Return (X, Y) of the center of cell containing provided text 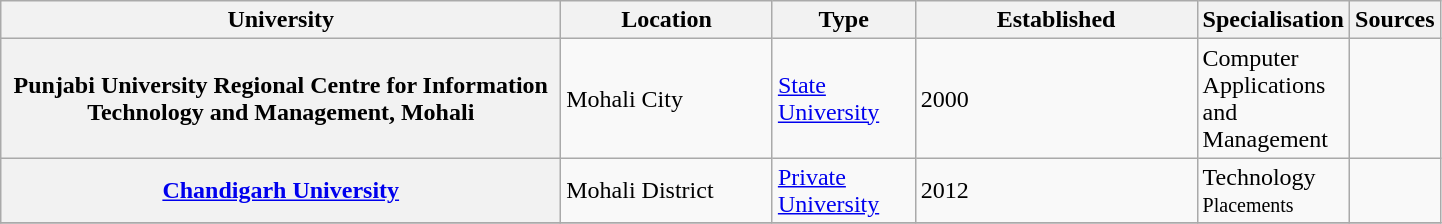
University (281, 20)
Technology Placements (1273, 190)
State University (844, 98)
Private University (844, 190)
Punjabi University Regional Centre for Information Technology and Management, Mohali (281, 98)
Specialisation (1273, 20)
Mohali District (667, 190)
2012 (1056, 190)
Computer Applications and Management (1273, 98)
Type (844, 20)
Location (667, 20)
Chandigarh University (281, 190)
Mohali City (667, 98)
2000 (1056, 98)
Sources (1394, 20)
Established (1056, 20)
